Locate the cell with the specified text and output its [x, y] center coordinate. 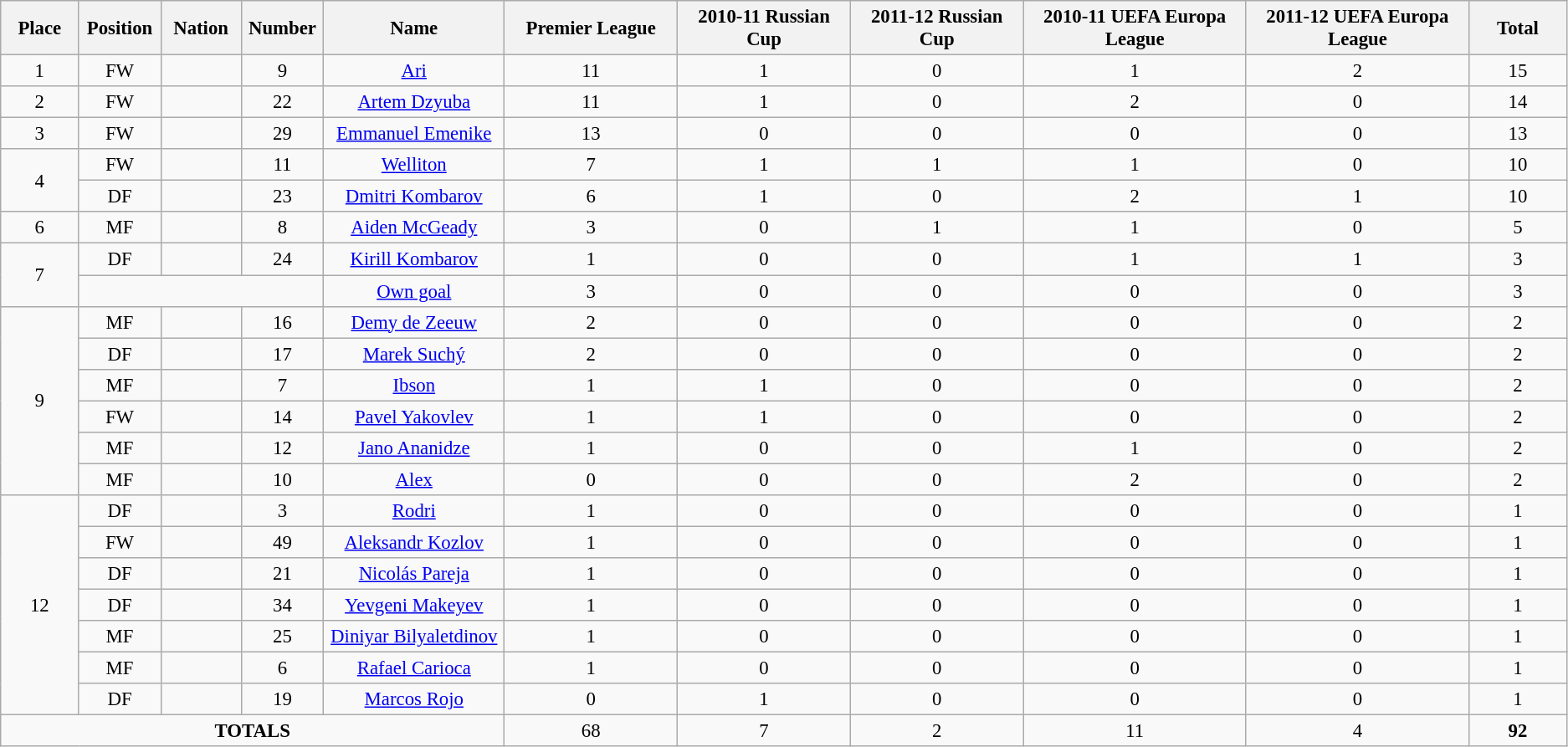
2010-11 UEFA Europa League [1135, 28]
Diniyar Bilyaletdinov [414, 637]
8 [283, 228]
Nation [201, 28]
Demy de Zeeuw [414, 322]
Aiden McGeady [414, 228]
Dmitri Kombarov [414, 197]
21 [283, 574]
Ibson [414, 385]
Welliton [414, 165]
19 [283, 699]
2011-12 UEFA Europa League [1357, 28]
Ari [414, 71]
Yevgeni Makeyev [414, 606]
49 [283, 542]
Total [1518, 28]
Artem Dzyuba [414, 102]
2010-11 Russian Cup [765, 28]
Aleksandr Kozlov [414, 542]
Jano Ananidze [414, 448]
Name [414, 28]
Rafael Carioca [414, 668]
TOTALS [253, 731]
Kirill Kombarov [414, 259]
92 [1518, 731]
16 [283, 322]
68 [591, 731]
Rodri [414, 511]
25 [283, 637]
Number [283, 28]
15 [1518, 71]
23 [283, 197]
34 [283, 606]
2011-12 Russian Cup [937, 28]
Own goal [414, 291]
Premier League [591, 28]
22 [283, 102]
Marcos Rojo [414, 699]
Marek Suchý [414, 354]
17 [283, 354]
Nicolás Pareja [414, 574]
5 [1518, 228]
24 [283, 259]
Emmanuel Emenike [414, 134]
Alex [414, 479]
29 [283, 134]
Place [40, 28]
Pavel Yakovlev [414, 417]
Position [120, 28]
